Determine the [x, y] coordinate at the center of the cell enclosing the given text.  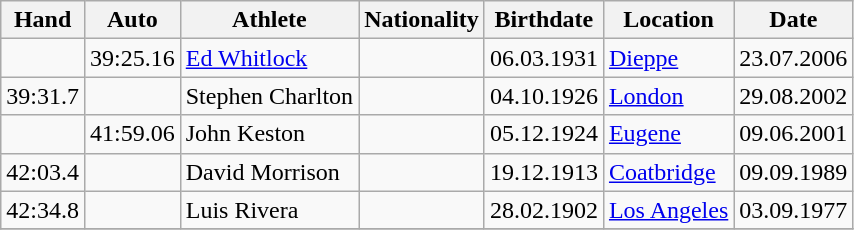
Coatbridge [668, 172]
09.09.1989 [794, 172]
Date [794, 20]
28.02.1902 [544, 210]
05.12.1924 [544, 134]
39:25.16 [132, 58]
29.08.2002 [794, 96]
Location [668, 20]
Luis Rivera [269, 210]
42:34.8 [43, 210]
03.09.1977 [794, 210]
Nationality [422, 20]
04.10.1926 [544, 96]
Auto [132, 20]
London [668, 96]
Stephen Charlton [269, 96]
Los Angeles [668, 210]
41:59.06 [132, 134]
19.12.1913 [544, 172]
39:31.7 [43, 96]
John Keston [269, 134]
Ed Whitlock [269, 58]
David Morrison [269, 172]
Eugene [668, 134]
06.03.1931 [544, 58]
Birthdate [544, 20]
09.06.2001 [794, 134]
Hand [43, 20]
Athlete [269, 20]
42:03.4 [43, 172]
Dieppe [668, 58]
23.07.2006 [794, 58]
